Output the (X, Y) coordinate of the center of the cell containing the given text.  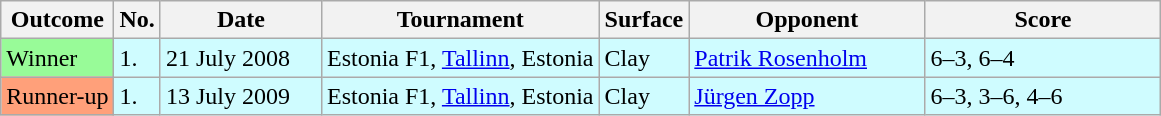
Opponent (807, 20)
Winner (58, 58)
6–3, 6–4 (1043, 58)
Surface (644, 20)
Jürgen Zopp (807, 96)
Tournament (460, 20)
21 July 2008 (240, 58)
Outcome (58, 20)
13 July 2009 (240, 96)
Date (240, 20)
6–3, 3–6, 4–6 (1043, 96)
No. (137, 20)
Score (1043, 20)
Patrik Rosenholm (807, 58)
Runner-up (58, 96)
